Capture the cell that displays the provided text and extract its (X, Y) central coordinate. 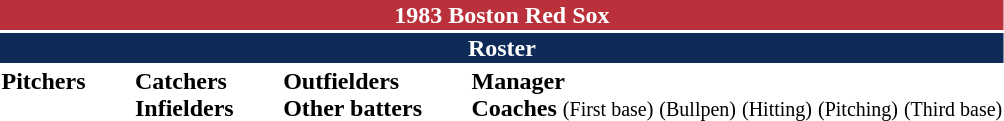
1983 Boston Red Sox (502, 15)
Roster (502, 48)
